Output the [X, Y] coordinate of the center of the cell containing the given text.  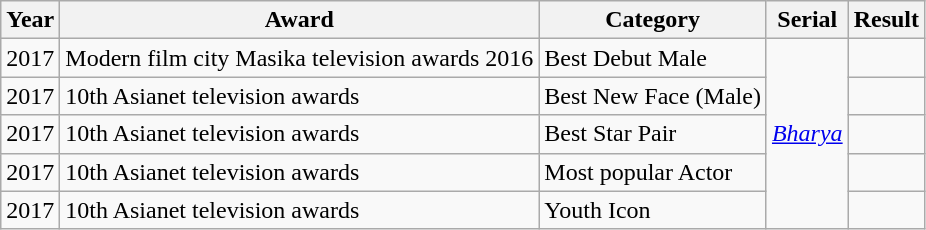
Result [886, 20]
Best Debut Male [653, 58]
Best Star Pair [653, 134]
Category [653, 20]
Best New Face (Male) [653, 96]
Youth Icon [653, 210]
Most popular Actor [653, 172]
Modern film city Masika television awards 2016 [300, 58]
Bharya [807, 134]
Award [300, 20]
Year [30, 20]
Serial [807, 20]
